Provide the (X, Y) coordinate of the cell's center where the given text is located.  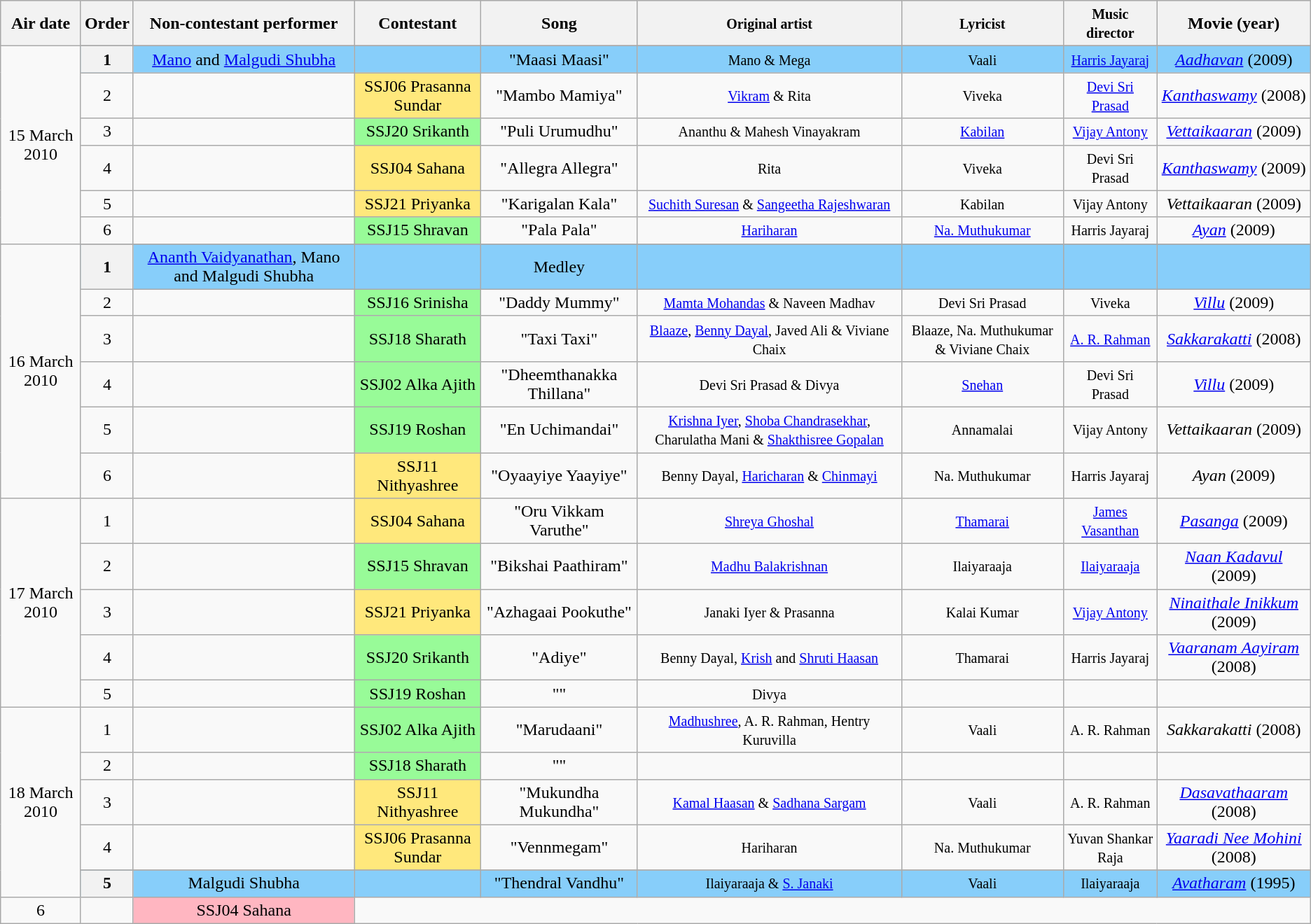
Music director (1110, 24)
"Pala Pala" (559, 230)
"En Uchimandai" (559, 430)
Blaaze, Benny Dayal, Javed Ali & Viviane Chaix (769, 339)
Avatharam (1995) (1234, 883)
Shreya Ghoshal (769, 521)
Mano and Malgudi Shubha (244, 59)
Janaki Iyer & Prasanna (769, 612)
"Vennmegam" (559, 847)
"Karigalan Kala" (559, 204)
"Daddy Mummy" (559, 302)
Benny Dayal, Krish and Shruti Haasan (769, 658)
17 March 2010 (41, 603)
Kamal Haasan & Sadhana Sargam (769, 802)
James Vasanthan (1110, 521)
"Bikshai Paathiram" (559, 567)
Song (559, 24)
Kalai Kumar (982, 612)
Snehan (982, 384)
"Thendral Vandhu" (559, 883)
Aadhavan (2009) (1234, 59)
"Mambo Mamiya" (559, 95)
Kanthaswamy (2008) (1234, 95)
Malgudi Shubha (244, 883)
15 March 2010 (41, 145)
Ananth Vaidyanathan, Mano and Malgudi Shubha (244, 266)
Original artist (769, 24)
16 March 2010 (41, 371)
"Oyaayiye Yaayiye" (559, 475)
Ilaiyaraaja & S. Janaki (769, 883)
"Oru Vikkam Varuthe" (559, 521)
Madhu Balakrishnan (769, 567)
Annamalai (982, 430)
18 March 2010 (41, 802)
Devi Sri Prasad & Divya (769, 384)
Kanthaswamy (2009) (1234, 168)
Mano & Mega (769, 59)
Madhushree, A. R. Rahman, Hentry Kuruvilla (769, 729)
Ninaithale Inikkum (2009) (1234, 612)
"Adiye" (559, 658)
Yuvan Shankar Raja (1110, 847)
Divya (769, 694)
Pasanga (2009) (1234, 521)
"Taxi Taxi" (559, 339)
Lyricist (982, 24)
Krishna Iyer, Shoba Chandrasekhar, Charulatha Mani & Shakthisree Gopalan (769, 430)
Vikram & Rita (769, 95)
Movie (year) (1234, 24)
Air date (41, 24)
"Maasi Maasi" (559, 59)
Non-contestant performer (244, 24)
Order (106, 24)
Vaaranam Aayiram (2008) (1234, 658)
"Mukundha Mukundha" (559, 802)
Naan Kadavul (2009) (1234, 567)
Medley (559, 266)
Benny Dayal, Haricharan & Chinmayi (769, 475)
"Azhagaai Pookuthe" (559, 612)
Mamta Mohandas & Naveen Madhav (769, 302)
Ananthu & Mahesh Vinayakram (769, 132)
Blaaze, Na. Muthukumar & Viviane Chaix (982, 339)
Dasavathaaram (2008) (1234, 802)
"Dheemthanakka Thillana" (559, 384)
Yaaradi Nee Mohini (2008) (1234, 847)
Rita (769, 168)
Contestant (417, 24)
SSJ16 Srinisha (417, 302)
"Puli Urumudhu" (559, 132)
"Allegra Allegra" (559, 168)
Suchith Suresan & Sangeetha Rajeshwaran (769, 204)
"Marudaani" (559, 729)
